Scan for the cell matching the given text and deliver its (x, y) coordinate at center. 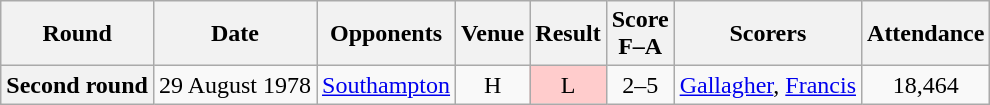
H (493, 85)
29 August 1978 (234, 85)
18,464 (926, 85)
2–5 (640, 85)
Southampton (386, 85)
L (568, 85)
Second round (78, 85)
ScoreF–A (640, 34)
Scorers (768, 34)
Gallagher, Francis (768, 85)
Result (568, 34)
Attendance (926, 34)
Date (234, 34)
Round (78, 34)
Opponents (386, 34)
Venue (493, 34)
